Return (X, Y) of the center of cell containing provided text 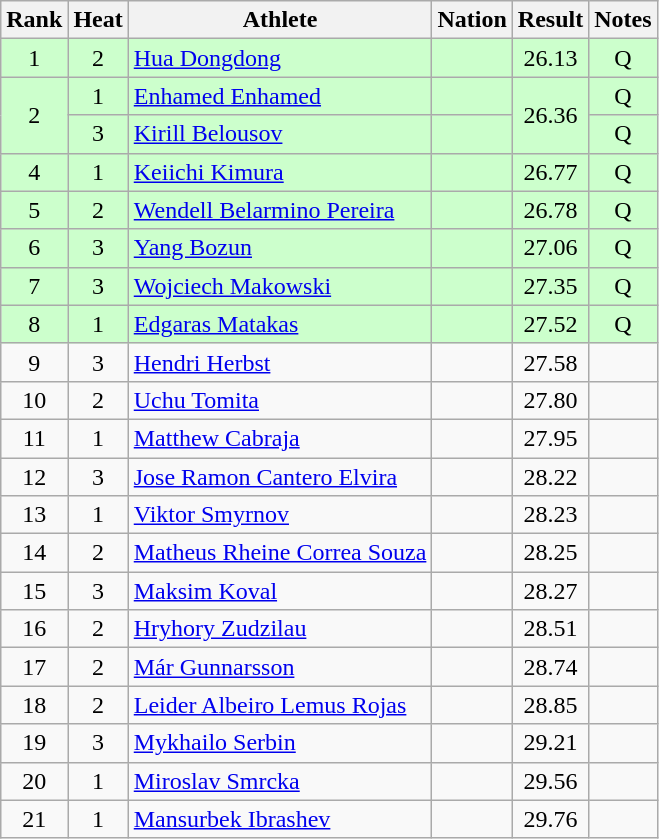
Hendri Herbst (280, 362)
Result (550, 20)
28.74 (550, 667)
27.95 (550, 438)
16 (34, 629)
4 (34, 172)
Mansurbek Ibrashev (280, 819)
27.80 (550, 400)
28.27 (550, 591)
Yang Bozun (280, 248)
Rank (34, 20)
Miroslav Smrcka (280, 781)
Edgaras Matakas (280, 324)
27.35 (550, 286)
Hua Dongdong (280, 58)
29.76 (550, 819)
26.78 (550, 210)
9 (34, 362)
28.22 (550, 477)
29.21 (550, 743)
Jose Ramon Cantero Elvira (280, 477)
27.52 (550, 324)
20 (34, 781)
11 (34, 438)
28.51 (550, 629)
Enhamed Enhamed (280, 96)
13 (34, 515)
Nation (472, 20)
21 (34, 819)
17 (34, 667)
7 (34, 286)
Leider Albeiro Lemus Rojas (280, 705)
Uchu Tomita (280, 400)
6 (34, 248)
28.23 (550, 515)
26.13 (550, 58)
Már Gunnarsson (280, 667)
Wendell Belarmino Pereira (280, 210)
Viktor Smyrnov (280, 515)
Maksim Koval (280, 591)
Hryhory Zudzilau (280, 629)
Wojciech Makowski (280, 286)
27.58 (550, 362)
14 (34, 553)
8 (34, 324)
Notes (623, 20)
27.06 (550, 248)
Keiichi Kimura (280, 172)
28.85 (550, 705)
Matheus Rheine Correa Souza (280, 553)
26.36 (550, 115)
15 (34, 591)
10 (34, 400)
Athlete (280, 20)
Mykhailo Serbin (280, 743)
Matthew Cabraja (280, 438)
12 (34, 477)
28.25 (550, 553)
19 (34, 743)
29.56 (550, 781)
5 (34, 210)
Heat (98, 20)
18 (34, 705)
Kirill Belousov (280, 134)
26.77 (550, 172)
